Locate the cell with the specified text and output its (X, Y) center coordinate. 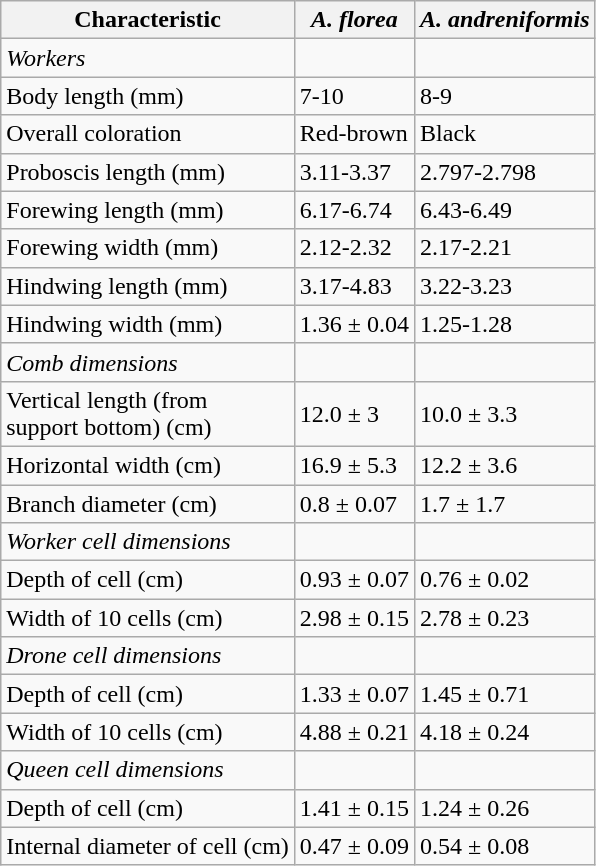
0.93 ± 0.07 (354, 580)
Queen cell dimensions (148, 770)
16.9 ± 5.3 (354, 465)
Body length (mm) (148, 96)
2.78 ± 0.23 (505, 618)
1.36 ± 0.04 (354, 324)
Characteristic (148, 20)
1.7 ± 1.7 (505, 503)
Overall coloration (148, 134)
2.98 ± 0.15 (354, 618)
Red-brown (354, 134)
12.2 ± 3.6 (505, 465)
0.76 ± 0.02 (505, 580)
8-9 (505, 96)
Workers (148, 58)
0.8 ± 0.07 (354, 503)
Black (505, 134)
6.43-6.49 (505, 210)
Worker cell dimensions (148, 542)
Drone cell dimensions (148, 656)
2.797-2.798 (505, 172)
Internal diameter of cell (cm) (148, 846)
3.22-3.23 (505, 286)
3.11-3.37 (354, 172)
Proboscis length (mm) (148, 172)
Branch diameter (cm) (148, 503)
0.54 ± 0.08 (505, 846)
4.88 ± 0.21 (354, 732)
10.0 ± 3.3 (505, 414)
3.17-4.83 (354, 286)
Hindwing width (mm) (148, 324)
6.17-6.74 (354, 210)
7-10 (354, 96)
Forewing width (mm) (148, 248)
0.47 ± 0.09 (354, 846)
4.18 ± 0.24 (505, 732)
1.41 ± 0.15 (354, 808)
Comb dimensions (148, 362)
Forewing length (mm) (148, 210)
2.12-2.32 (354, 248)
1.45 ± 0.71 (505, 694)
1.25-1.28 (505, 324)
A. andreniformis (505, 20)
2.17-2.21 (505, 248)
1.33 ± 0.07 (354, 694)
A. florea (354, 20)
Vertical length (fromsupport bottom) (cm) (148, 414)
12.0 ± 3 (354, 414)
1.24 ± 0.26 (505, 808)
Hindwing length (mm) (148, 286)
Horizontal width (cm) (148, 465)
